Detect which cell encompasses the target text, then output its [X, Y] center coordinate. 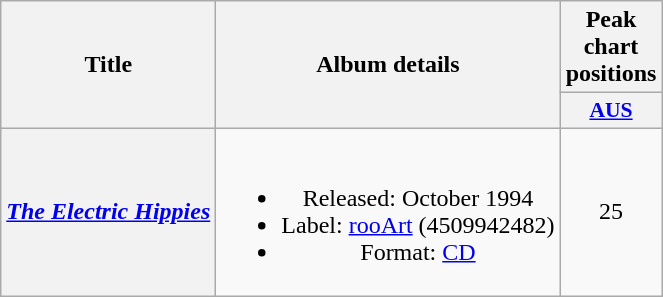
Album details [388, 65]
Peak chart positions [611, 47]
Released: October 1994Label: rooArt (4509942482)Format: CD [388, 212]
25 [611, 212]
Title [108, 65]
AUS [611, 111]
The Electric Hippies [108, 212]
